Capture the cell that displays the provided text and extract its (x, y) central coordinate. 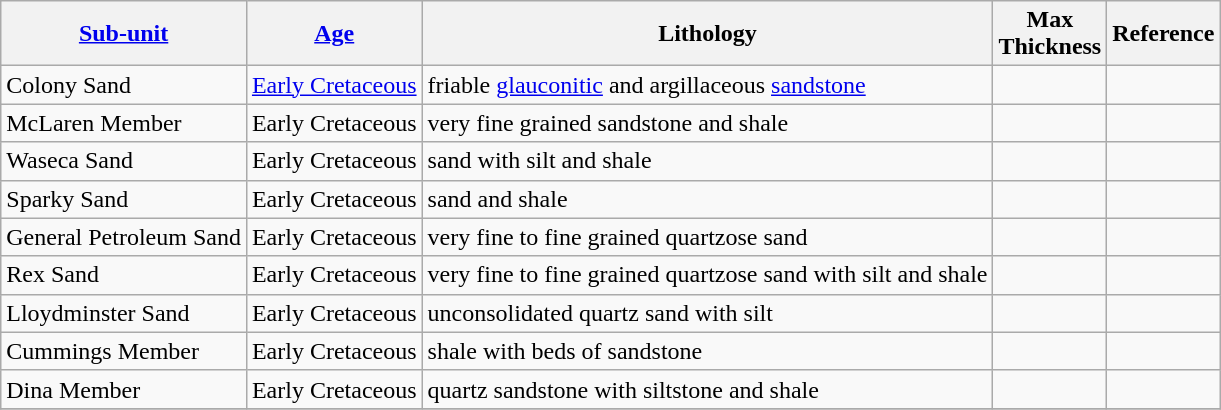
Lloydminster Sand (124, 313)
very fine to fine grained quartzose sand (708, 237)
Sub-unit (124, 34)
Sparky Sand (124, 199)
Rex Sand (124, 275)
sand with silt and shale (708, 161)
Waseca Sand (124, 161)
Dina Member (124, 389)
very fine to fine grained quartzose sand with silt and shale (708, 275)
Colony Sand (124, 85)
unconsolidated quartz sand with silt (708, 313)
very fine grained sandstone and shale (708, 123)
quartz sandstone with siltstone and shale (708, 389)
Cummings Member (124, 351)
Age (334, 34)
MaxThickness (1050, 34)
McLaren Member (124, 123)
friable glauconitic and argillaceous sandstone (708, 85)
Reference (1164, 34)
Lithology (708, 34)
shale with beds of sandstone (708, 351)
General Petroleum Sand (124, 237)
sand and shale (708, 199)
